Extract the (X, Y) coordinate from the center of the cell holding the provided text.  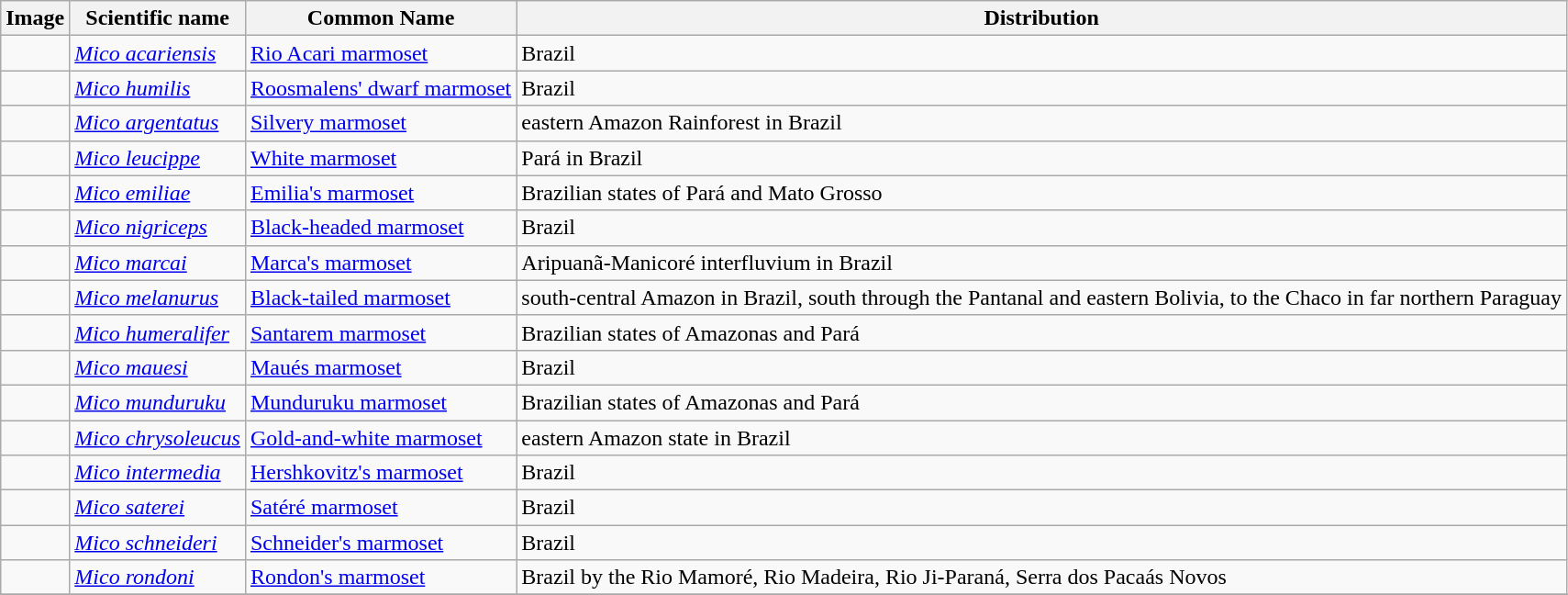
Marca's marmoset (380, 263)
Image (35, 18)
Black-headed marmoset (380, 228)
eastern Amazon Rainforest in Brazil (1042, 123)
Rondon's marmoset (380, 578)
Mico emiliae (158, 193)
Gold-and-white marmoset (380, 438)
Silvery marmoset (380, 123)
Hershkovitz's marmoset (380, 473)
Brazil by the Rio Mamoré, Rio Madeira, Rio Ji-Paraná, Serra dos Pacaás Novos (1042, 578)
Maués marmoset (380, 367)
Black-tailed marmoset (380, 297)
south-central Amazon in Brazil, south through the Pantanal and eastern Bolivia, to the Chaco in far northern Paraguay (1042, 297)
Emilia's marmoset (380, 193)
Scientific name (158, 18)
Mico mauesi (158, 367)
Distribution (1042, 18)
White marmoset (380, 158)
Brazilian states of Pará and Mato Grosso (1042, 193)
Mico marcai (158, 263)
Mico humilis (158, 88)
Roosmalens' dwarf marmoset (380, 88)
Mico argentatus (158, 123)
eastern Amazon state in Brazil (1042, 438)
Mico leucippe (158, 158)
Aripuanã-Manicoré interfluvium in Brazil (1042, 263)
Mico intermedia (158, 473)
Munduruku marmoset (380, 402)
Satéré marmoset (380, 508)
Mico rondoni (158, 578)
Mico chrysoleucus (158, 438)
Mico humeralifer (158, 332)
Mico munduruku (158, 402)
Mico acariensis (158, 53)
Common Name (380, 18)
Mico nigriceps (158, 228)
Santarem marmoset (380, 332)
Pará in Brazil (1042, 158)
Mico saterei (158, 508)
Rio Acari marmoset (380, 53)
Mico melanurus (158, 297)
Mico schneideri (158, 543)
Schneider's marmoset (380, 543)
